Scan for the cell matching the given text and deliver its [x, y] coordinate at center. 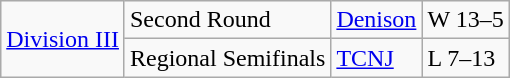
Second Round [227, 20]
L 7–13 [466, 58]
Division III [63, 39]
Regional Semifinals [227, 58]
Denison [376, 20]
W 13–5 [466, 20]
TCNJ [376, 58]
